Pinpoint the cell where the given text exists, returning its [x, y] midpoint coordinate. 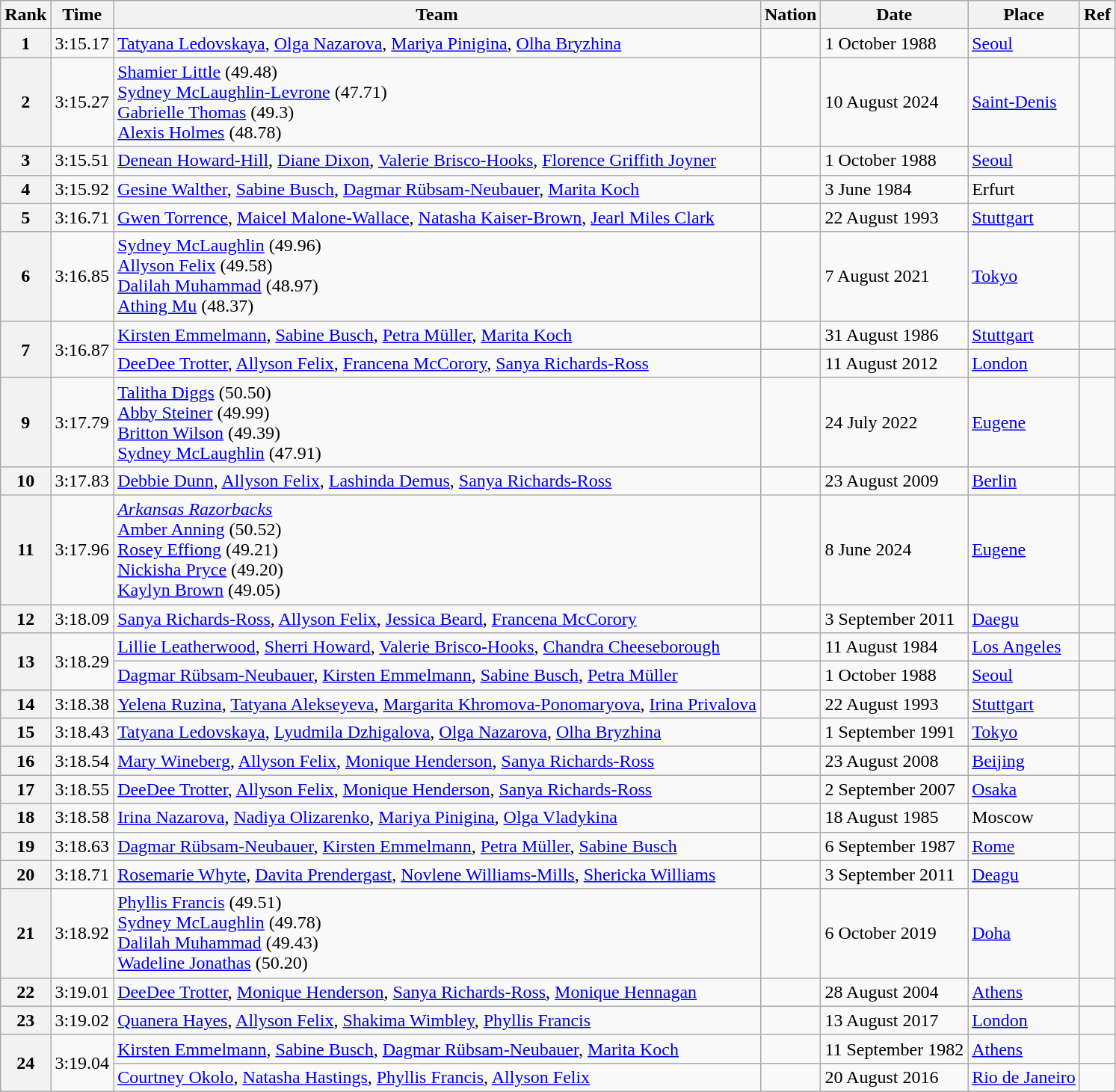
Sanya Richards-Ross, Allyson Felix, Jessica Beard, Francena McCorory [437, 618]
3:18.92 [82, 933]
Berlin [1024, 481]
3:15.92 [82, 189]
3:18.58 [82, 818]
17 [25, 789]
4 [25, 189]
3:18.55 [82, 789]
7 [25, 349]
24 July 2022 [894, 422]
3:18.29 [82, 661]
Ref [1097, 15]
DeeDee Trotter, Allyson Felix, Francena McCorory, Sanya Richards-Ross [437, 363]
3:15.51 [82, 161]
10 [25, 481]
Place [1024, 15]
Osaka [1024, 789]
Rank [25, 15]
24 [25, 1063]
Rosemarie Whyte, Davita Prendergast, Novlene Williams-Mills, Shericka Williams [437, 874]
1 [25, 43]
Gwen Torrence, Maicel Malone-Wallace, Natasha Kaiser-Brown, Jearl Miles Clark [437, 218]
Talitha Diggs (50.50)Abby Steiner (49.99)Britton Wilson (49.39)Sydney McLaughlin (47.91) [437, 422]
Dagmar Rübsam-Neubauer, Kirsten Emmelmann, Petra Müller, Sabine Busch [437, 846]
Nation [790, 15]
8 June 2024 [894, 549]
3:18.09 [82, 618]
Arkansas RazorbacksAmber Anning (50.52)Rosey Effiong (49.21)Nickisha Pryce (49.20)Kaylyn Brown (49.05) [437, 549]
Shamier Little (49.48)Sydney McLaughlin-Levrone (47.71)Gabrielle Thomas (49.3)Alexis Holmes (48.78) [437, 102]
3:16.87 [82, 349]
3:18.54 [82, 761]
Erfurt [1024, 189]
15 [25, 732]
Tatyana Ledovskaya, Lyudmila Dzhigalova, Olga Nazarova, Olha Bryzhina [437, 732]
2 [25, 102]
DeeDee Trotter, Allyson Felix, Monique Henderson, Sanya Richards-Ross [437, 789]
10 August 2024 [894, 102]
3:16.85 [82, 277]
1 September 1991 [894, 732]
Date [894, 15]
Team [437, 15]
Courtney Okolo, Natasha Hastings, Phyllis Francis, Allyson Felix [437, 1077]
3:15.27 [82, 102]
3:15.17 [82, 43]
3:17.83 [82, 481]
3:18.43 [82, 732]
3:18.63 [82, 846]
Kirsten Emmelmann, Sabine Busch, Dagmar Rübsam-Neubauer, Marita Koch [437, 1049]
Lillie Leatherwood, Sherri Howard, Valerie Brisco-Hooks, Chandra Cheeseborough [437, 647]
23 [25, 1020]
16 [25, 761]
11 August 2012 [894, 363]
21 [25, 933]
20 [25, 874]
Mary Wineberg, Allyson Felix, Monique Henderson, Sanya Richards-Ross [437, 761]
Denean Howard-Hill, Diane Dixon, Valerie Brisco-Hooks, Florence Griffith Joyner [437, 161]
12 [25, 618]
Dagmar Rübsam-Neubauer, Kirsten Emmelmann, Sabine Busch, Petra Müller [437, 676]
Irina Nazarova, Nadiya Olizarenko, Mariya Pinigina, Olga Vladykina [437, 818]
Phyllis Francis (49.51)Sydney McLaughlin (49.78)Dalilah Muhammad (49.43)Wadeline Jonathas (50.20) [437, 933]
Time [82, 15]
31 August 1986 [894, 335]
6 September 1987 [894, 846]
Yelena Ruzina, Tatyana Alekseyeva, Margarita Khromova-Ponomaryova, Irina Privalova [437, 704]
9 [25, 422]
3:19.04 [82, 1063]
22 [25, 992]
6 October 2019 [894, 933]
Sydney McLaughlin (49.96)Allyson Felix (49.58)Dalilah Muhammad (48.97)Athing Mu (48.37) [437, 277]
18 [25, 818]
11 September 1982 [894, 1049]
Debbie Dunn, Allyson Felix, Lashinda Demus, Sanya Richards-Ross [437, 481]
3:19.02 [82, 1020]
Tatyana Ledovskaya, Olga Nazarova, Mariya Pinigina, Olha Bryzhina [437, 43]
5 [25, 218]
23 August 2009 [894, 481]
19 [25, 846]
Kirsten Emmelmann, Sabine Busch, Petra Müller, Marita Koch [437, 335]
Beijing [1024, 761]
3:18.71 [82, 874]
11 [25, 549]
18 August 1985 [894, 818]
Rome [1024, 846]
3:19.01 [82, 992]
Rio de Janeiro [1024, 1077]
Doha [1024, 933]
6 [25, 277]
Quanera Hayes, Allyson Felix, Shakima Wimbley, Phyllis Francis [437, 1020]
20 August 2016 [894, 1077]
Los Angeles [1024, 647]
Moscow [1024, 818]
Gesine Walther, Sabine Busch, Dagmar Rübsam-Neubauer, Marita Koch [437, 189]
DeeDee Trotter, Monique Henderson, Sanya Richards-Ross, Monique Hennagan [437, 992]
Deagu [1024, 874]
Daegu [1024, 618]
7 August 2021 [894, 277]
3:16.71 [82, 218]
3:18.38 [82, 704]
23 August 2008 [894, 761]
3:17.79 [82, 422]
3:17.96 [82, 549]
3 June 1984 [894, 189]
3 [25, 161]
13 [25, 661]
14 [25, 704]
Saint-Denis [1024, 102]
11 August 1984 [894, 647]
2 September 2007 [894, 789]
13 August 2017 [894, 1020]
28 August 2004 [894, 992]
